Pinpoint the cell where the given text exists, returning its (X, Y) midpoint coordinate. 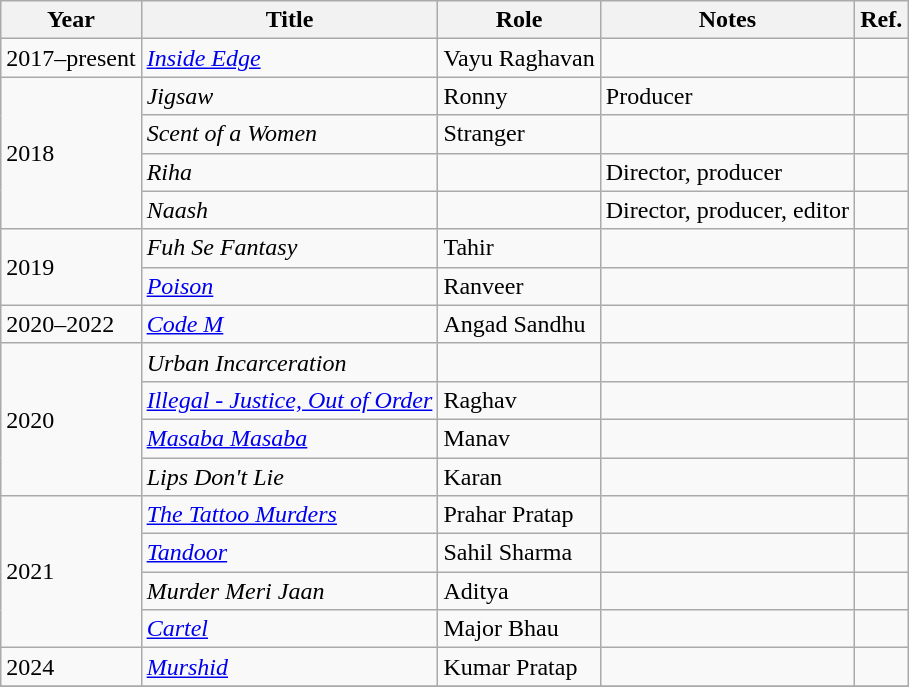
Inside Edge (290, 58)
Director, producer (727, 172)
Major Bhau (519, 629)
Angad Sandhu (519, 324)
Riha (290, 172)
Vayu Raghavan (519, 58)
Raghav (519, 400)
Illegal - Justice, Out of Order (290, 400)
2020 (71, 419)
Tahir (519, 248)
Sahil Sharma (519, 553)
Role (519, 20)
Director, producer, editor (727, 210)
Lips Don't Lie (290, 477)
2021 (71, 572)
2018 (71, 153)
Stranger (519, 134)
Prahar Pratap (519, 515)
Masaba Masaba (290, 438)
Murshid (290, 667)
Fuh Se Fantasy (290, 248)
Notes (727, 20)
Kumar Pratap (519, 667)
Naash (290, 210)
Urban Incarceration (290, 362)
Poison (290, 286)
Manav (519, 438)
Ranveer (519, 286)
Murder Meri Jaan (290, 591)
2017–present (71, 58)
2019 (71, 267)
Aditya (519, 591)
Karan (519, 477)
Producer (727, 96)
Title (290, 20)
Cartel (290, 629)
2020–2022 (71, 324)
Scent of a Women (290, 134)
Tandoor (290, 553)
2024 (71, 667)
Ronny (519, 96)
The Tattoo Murders (290, 515)
Ref. (882, 20)
Code M (290, 324)
Year (71, 20)
Jigsaw (290, 96)
